Return the (X, Y) coordinate for the center point of the cell that contains the specified text.  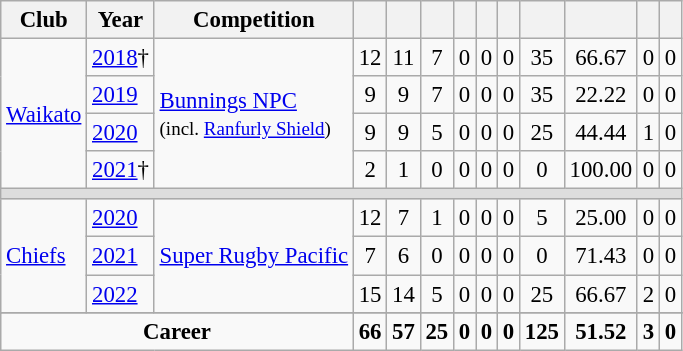
Club (44, 20)
Waikato (44, 114)
2021† (121, 170)
25.00 (600, 219)
66 (370, 331)
11 (404, 58)
57 (404, 331)
125 (542, 331)
2021 (121, 256)
Chiefs (44, 256)
Bunnings NPC(incl. Ranfurly Shield) (254, 114)
22.22 (600, 95)
71.43 (600, 256)
2018† (121, 58)
Competition (254, 20)
14 (404, 294)
51.52 (600, 331)
100.00 (600, 170)
3 (648, 331)
Year (121, 20)
2022 (121, 294)
2019 (121, 95)
Super Rugby Pacific (254, 256)
44.44 (600, 133)
15 (370, 294)
6 (404, 256)
Career (178, 331)
